For the text-containing cell, return its midpoint in [x, y] coordinate format. 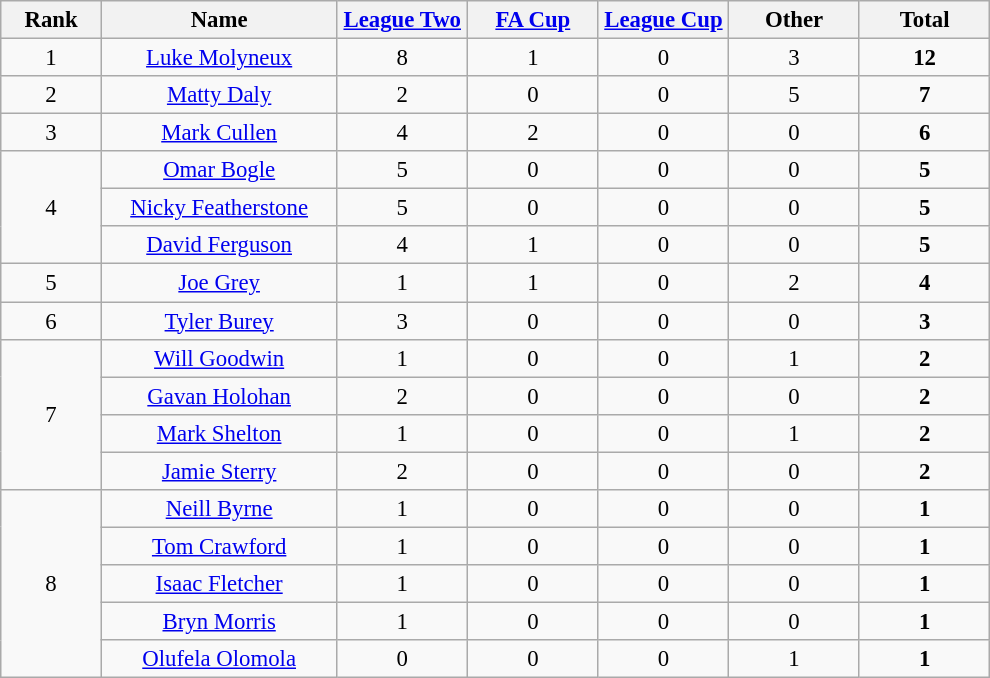
Tom Crawford [219, 546]
Bryn Morris [219, 621]
Jamie Sterry [219, 471]
League Cup [664, 20]
FA Cup [534, 20]
Name [219, 20]
Isaac Fletcher [219, 584]
League Two [402, 20]
Neill Byrne [219, 509]
12 [924, 58]
Matty Daly [219, 95]
Other [794, 20]
Rank [52, 20]
Omar Bogle [219, 170]
Joe Grey [219, 283]
Mark Shelton [219, 433]
Olufela Olomola [219, 659]
Mark Cullen [219, 133]
Nicky Featherstone [219, 208]
David Ferguson [219, 245]
Total [924, 20]
Luke Molyneux [219, 58]
Gavan Holohan [219, 396]
Will Goodwin [219, 358]
Tyler Burey [219, 321]
